For the text-containing cell, return its midpoint in [x, y] coordinate format. 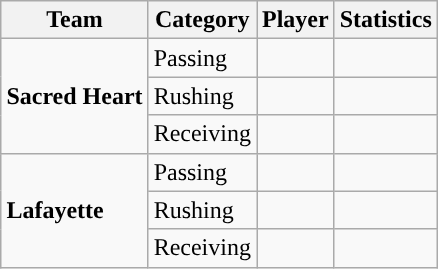
Team [74, 20]
Sacred Heart [74, 96]
Player [295, 20]
Lafayette [74, 210]
Statistics [386, 20]
Category [202, 20]
